Extract the [x, y] coordinate from the center of the cell holding the provided text.  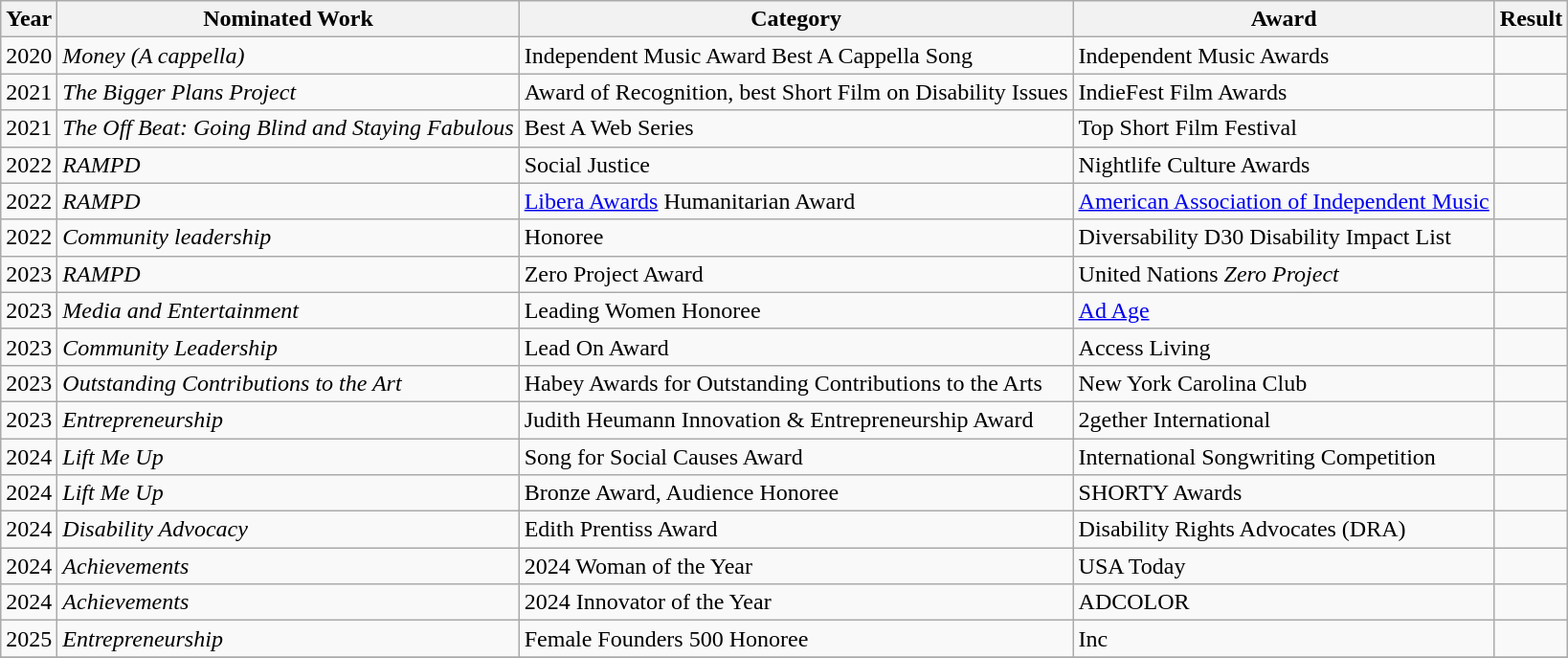
Libera Awards Humanitarian Award [796, 201]
Song for Social Causes Award [796, 457]
2024 Innovator of the Year [796, 602]
Outstanding Contributions to the Art [288, 383]
ADCOLOR [1284, 602]
Habey Awards for Outstanding Contributions to the Arts [796, 383]
Leading Women Honoree [796, 310]
2025 [29, 639]
Ad Age [1284, 310]
Disability Rights Advocates (DRA) [1284, 530]
Access Living [1284, 347]
Community leadership [288, 238]
Edith Prentiss Award [796, 530]
Year [29, 19]
New York Carolina Club [1284, 383]
Independent Music Awards [1284, 56]
Lead On Award [796, 347]
Honoree [796, 238]
Bronze Award, Audience Honoree [796, 493]
2024 Woman of the Year [796, 566]
Nominated Work [288, 19]
Disability Advocacy [288, 530]
USA Today [1284, 566]
Result [1531, 19]
Independent Music Award Best A Cappella Song [796, 56]
International Songwriting Competition [1284, 457]
Judith Heumann Innovation & Entrepreneurship Award [796, 420]
Inc [1284, 639]
The Bigger Plans Project [288, 92]
Media and Entertainment [288, 310]
Zero Project Award [796, 274]
Female Founders 500 Honoree [796, 639]
Award of Recognition, best Short Film on Disability Issues [796, 92]
Social Justice [796, 165]
2020 [29, 56]
2gether International [1284, 420]
Category [796, 19]
Diversability D30 Disability Impact List [1284, 238]
Nightlife Culture Awards [1284, 165]
Best A Web Series [796, 128]
United Nations Zero Project [1284, 274]
SHORTY Awards [1284, 493]
Top Short Film Festival [1284, 128]
Money (A cappella) [288, 56]
IndieFest Film Awards [1284, 92]
Community Leadership [288, 347]
American Association of Independent Music [1284, 201]
The Off Beat: Going Blind and Staying Fabulous [288, 128]
Award [1284, 19]
